Locate the cell with the specified text and output its [x, y] center coordinate. 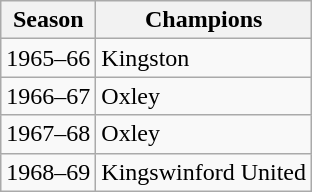
1968–69 [48, 172]
1965–66 [48, 58]
1967–68 [48, 134]
Kingswinford United [204, 172]
Kingston [204, 58]
Season [48, 20]
1966–67 [48, 96]
Champions [204, 20]
